Return (X, Y) of the center of cell containing provided text 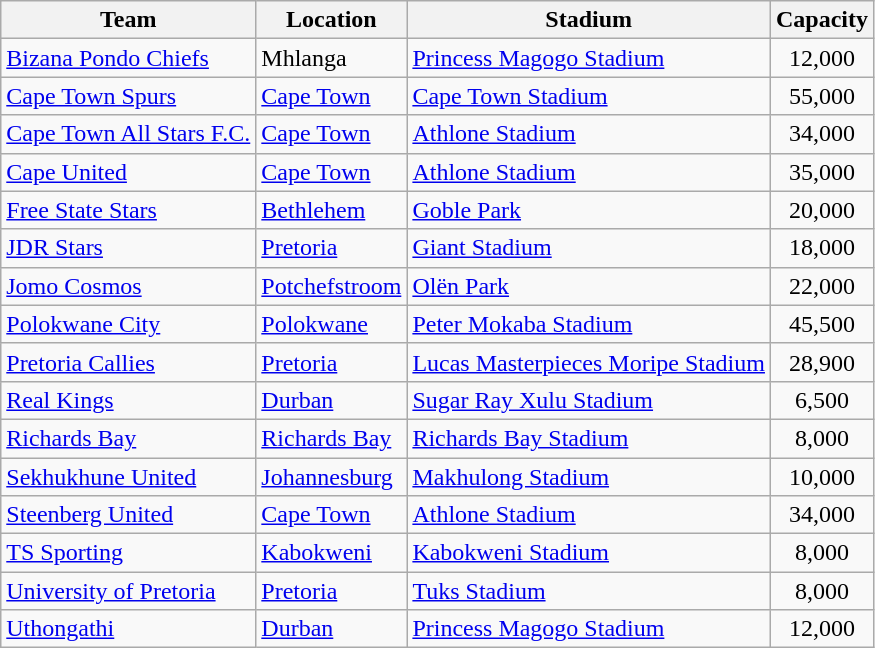
28,900 (822, 362)
Lucas Masterpieces Moripe Stadium (589, 362)
Cape United (128, 172)
Sekhukhune United (128, 477)
TS Sporting (128, 553)
Cape Town Spurs (128, 96)
University of Pretoria (128, 591)
Goble Park (589, 210)
Kabokweni Stadium (589, 553)
Kabokweni (332, 553)
Makhulong Stadium (589, 477)
Richards Bay Stadium (589, 438)
Uthongathi (128, 629)
Mhlanga (332, 58)
Bizana Pondo Chiefs (128, 58)
Real Kings (128, 400)
22,000 (822, 286)
6,500 (822, 400)
Tuks Stadium (589, 591)
Cape Town Stadium (589, 96)
Peter Mokaba Stadium (589, 324)
Pretoria Callies (128, 362)
Polokwane City (128, 324)
18,000 (822, 248)
JDR Stars (128, 248)
Giant Stadium (589, 248)
Capacity (822, 20)
Bethlehem (332, 210)
Stadium (589, 20)
Steenberg United (128, 515)
Free State Stars (128, 210)
Olën Park (589, 286)
55,000 (822, 96)
20,000 (822, 210)
Polokwane (332, 324)
Sugar Ray Xulu Stadium (589, 400)
Potchefstroom (332, 286)
Johannesburg (332, 477)
35,000 (822, 172)
Location (332, 20)
10,000 (822, 477)
Cape Town All Stars F.C. (128, 134)
Jomo Cosmos (128, 286)
45,500 (822, 324)
Team (128, 20)
